Search for the cell housing the specified text and yield its (X, Y) center coordinate. 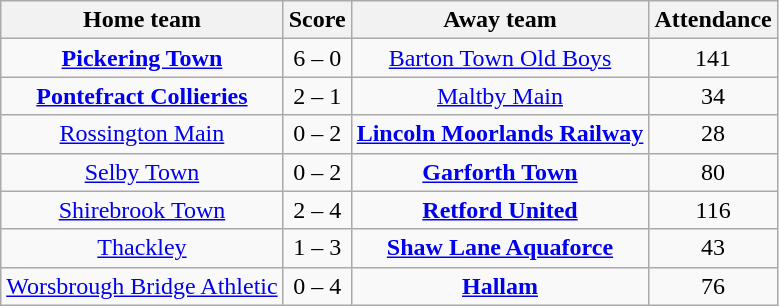
Away team (500, 20)
76 (713, 286)
28 (713, 134)
Pontefract Collieries (142, 96)
Retford United (500, 210)
Maltby Main (500, 96)
1 – 3 (317, 248)
Attendance (713, 20)
2 – 1 (317, 96)
Score (317, 20)
Selby Town (142, 172)
34 (713, 96)
Barton Town Old Boys (500, 58)
0 – 4 (317, 286)
6 – 0 (317, 58)
Rossington Main (142, 134)
2 – 4 (317, 210)
Hallam (500, 286)
Home team (142, 20)
Lincoln Moorlands Railway (500, 134)
Shaw Lane Aquaforce (500, 248)
116 (713, 210)
141 (713, 58)
80 (713, 172)
43 (713, 248)
Worsbrough Bridge Athletic (142, 286)
Thackley (142, 248)
Shirebrook Town (142, 210)
Garforth Town (500, 172)
Pickering Town (142, 58)
